For the text-containing cell, return its midpoint in [x, y] coordinate format. 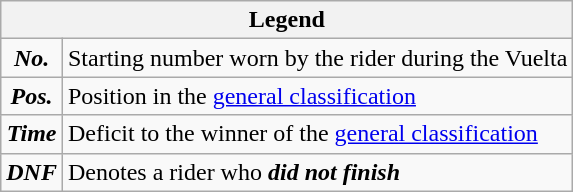
No. [32, 58]
Denotes a rider who did not finish [317, 172]
Legend [287, 20]
Deficit to the winner of the general classification [317, 134]
DNF [32, 172]
Time [32, 134]
Pos. [32, 96]
Position in the general classification [317, 96]
Starting number worn by the rider during the Vuelta [317, 58]
